Determine the (x, y) coordinate at the center of the cell enclosing the given text.  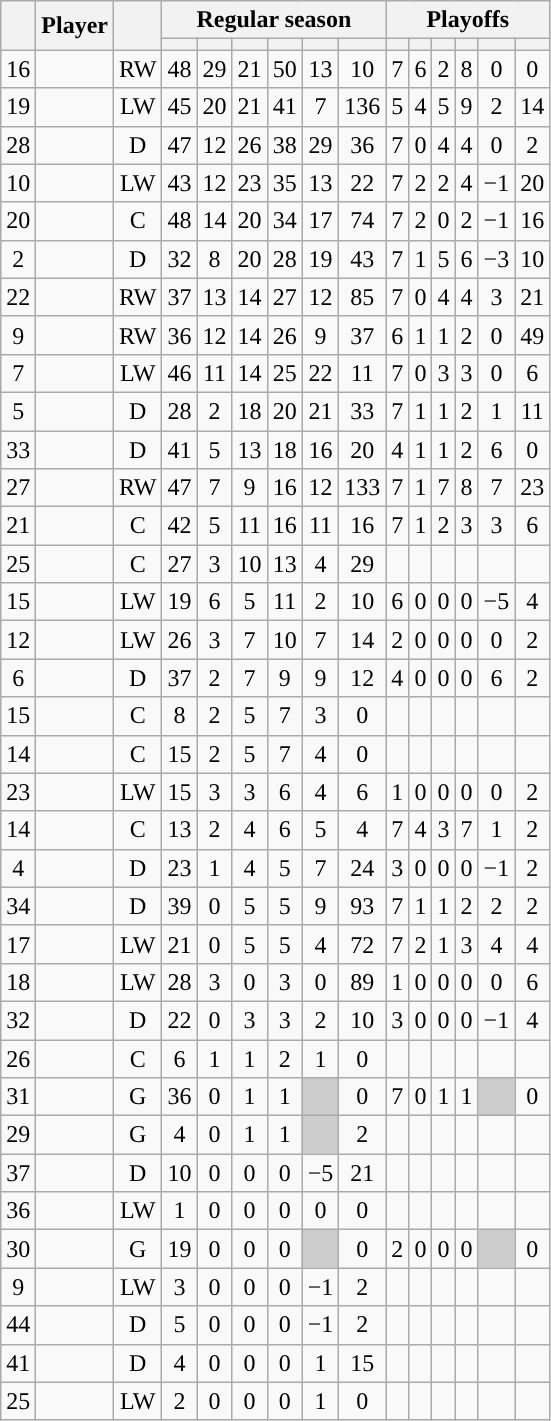
35 (284, 183)
44 (18, 1325)
72 (362, 944)
30 (18, 1249)
89 (362, 982)
85 (362, 297)
42 (180, 526)
Regular season (274, 20)
−3 (496, 259)
46 (180, 373)
50 (284, 69)
136 (362, 107)
31 (18, 1097)
Playoffs (468, 20)
45 (180, 107)
133 (362, 488)
Player (75, 26)
38 (284, 145)
74 (362, 221)
39 (180, 906)
24 (362, 868)
49 (532, 335)
93 (362, 906)
